Provide the [x, y] coordinate of the cell's center where the given text is located.  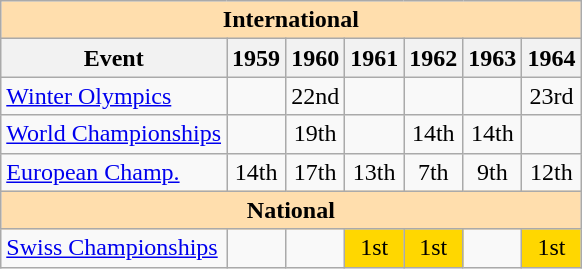
12th [552, 172]
13th [374, 172]
International [291, 20]
Event [114, 58]
National [291, 210]
9th [492, 172]
19th [316, 134]
World Championships [114, 134]
23rd [552, 96]
European Champ. [114, 172]
17th [316, 172]
1961 [374, 58]
7th [434, 172]
1962 [434, 58]
Swiss Championships [114, 248]
1964 [552, 58]
1959 [256, 58]
Winter Olympics [114, 96]
1960 [316, 58]
1963 [492, 58]
22nd [316, 96]
